Detect which cell encompasses the target text, then output its (X, Y) center coordinate. 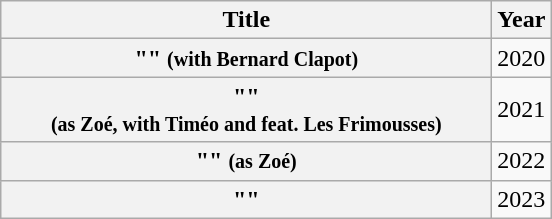
Year (522, 20)
"" (as Zoé) (246, 161)
2023 (522, 199)
Title (246, 20)
""(as Zoé, with Timéo and feat. Les Frimousses) (246, 110)
2022 (522, 161)
2021 (522, 110)
"" (246, 199)
"" (with Bernard Clapot) (246, 58)
2020 (522, 58)
